Detect which cell encompasses the target text, then output its [X, Y] center coordinate. 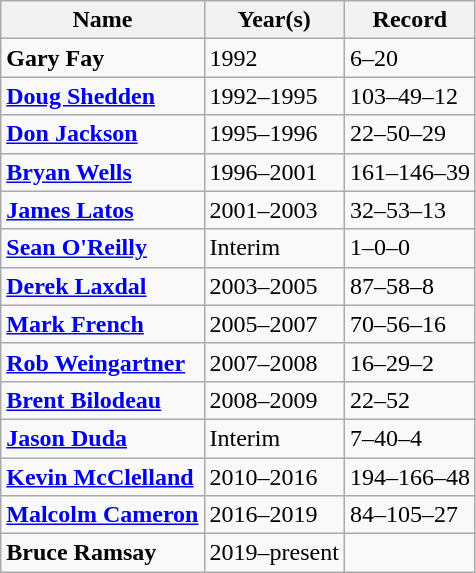
Bryan Wells [102, 172]
2003–2005 [274, 286]
Sean O'Reilly [102, 248]
2019–present [274, 553]
194–166–48 [410, 477]
1995–1996 [274, 134]
103–49–12 [410, 96]
1992 [274, 58]
Brent Bilodeau [102, 400]
70–56–16 [410, 324]
2007–2008 [274, 362]
James Latos [102, 210]
Gary Fay [102, 58]
1992–1995 [274, 96]
Rob Weingartner [102, 362]
22–52 [410, 400]
16–29–2 [410, 362]
2016–2019 [274, 515]
6–20 [410, 58]
32–53–13 [410, 210]
Doug Shedden [102, 96]
Name [102, 20]
7–40–4 [410, 438]
2005–2007 [274, 324]
22–50–29 [410, 134]
2001–2003 [274, 210]
Record [410, 20]
Jason Duda [102, 438]
84–105–27 [410, 515]
87–58–8 [410, 286]
1996–2001 [274, 172]
Bruce Ramsay [102, 553]
Year(s) [274, 20]
Kevin McClelland [102, 477]
2008–2009 [274, 400]
161–146–39 [410, 172]
Mark French [102, 324]
2010–2016 [274, 477]
Malcolm Cameron [102, 515]
1–0–0 [410, 248]
Don Jackson [102, 134]
Derek Laxdal [102, 286]
